Identify which cell holds the provided text, then report its [X, Y] central coordinate. 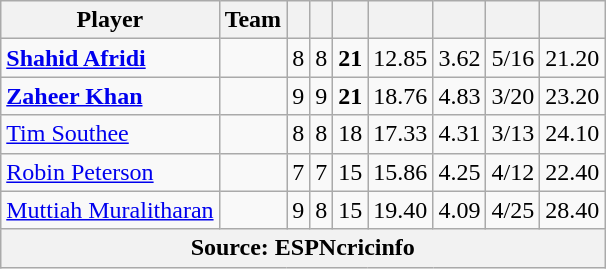
Muttiah Muralitharan [110, 210]
4.83 [460, 96]
18.76 [400, 96]
21.20 [572, 58]
Robin Peterson [110, 172]
15.86 [400, 172]
Shahid Afridi [110, 58]
3/20 [513, 96]
24.10 [572, 134]
Zaheer Khan [110, 96]
4.31 [460, 134]
Source: ESPNcricinfo [303, 248]
23.20 [572, 96]
4.25 [460, 172]
17.33 [400, 134]
Player [110, 20]
18 [350, 134]
4.09 [460, 210]
5/16 [513, 58]
22.40 [572, 172]
Team [253, 20]
28.40 [572, 210]
12.85 [400, 58]
4/12 [513, 172]
3/13 [513, 134]
19.40 [400, 210]
3.62 [460, 58]
Tim Southee [110, 134]
4/25 [513, 210]
